Output the (x, y) coordinate of the center of the cell containing the given text.  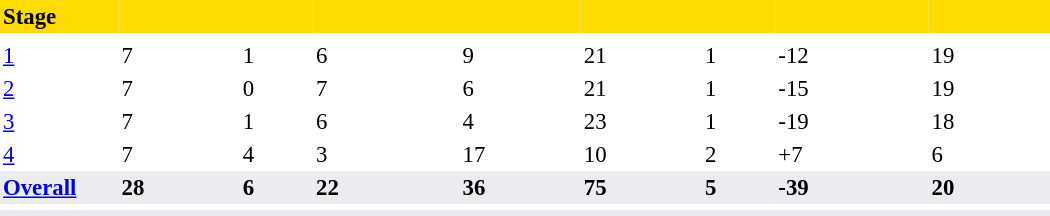
10 (642, 154)
-12 (852, 56)
75 (642, 188)
20 (990, 188)
22 (374, 188)
0 (276, 88)
-19 (852, 122)
+7 (852, 154)
36 (520, 188)
9 (520, 56)
Overall (59, 188)
17 (520, 154)
Stage (59, 16)
23 (642, 122)
28 (178, 188)
-15 (852, 88)
5 (738, 188)
18 (990, 122)
-39 (852, 188)
